From the cell containing the given text, extract its center point as [x, y] coordinate. 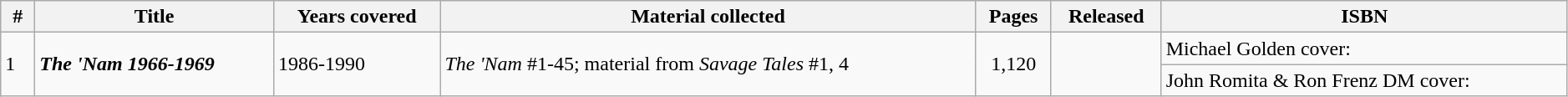
John Romita & Ron Frenz DM cover: [1364, 80]
Released [1106, 17]
ISBN [1364, 17]
Michael Golden cover: [1364, 48]
1,120 [1013, 64]
Title [155, 17]
1986-1990 [356, 64]
# [18, 17]
1 [18, 64]
The 'Nam #1-45; material from Savage Tales #1, 4 [708, 64]
The 'Nam 1966-1969 [155, 64]
Years covered [356, 17]
Pages [1013, 17]
Material collected [708, 17]
